Pinpoint the cell where the given text exists, returning its [x, y] midpoint coordinate. 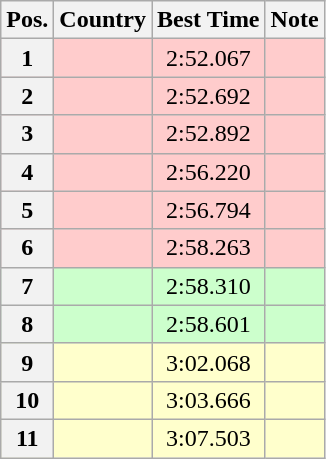
8 [28, 324]
Best Time [209, 20]
1 [28, 58]
2:52.892 [209, 134]
2:52.692 [209, 96]
Pos. [28, 20]
3:03.666 [209, 400]
7 [28, 286]
10 [28, 400]
3:02.068 [209, 362]
2 [28, 96]
4 [28, 172]
11 [28, 438]
5 [28, 210]
9 [28, 362]
2:56.220 [209, 172]
3:07.503 [209, 438]
2:58.601 [209, 324]
2:52.067 [209, 58]
6 [28, 248]
Note [294, 20]
2:58.310 [209, 286]
2:58.263 [209, 248]
Country [103, 20]
2:56.794 [209, 210]
3 [28, 134]
